Pinpoint the cell where the given text exists, returning its [x, y] midpoint coordinate. 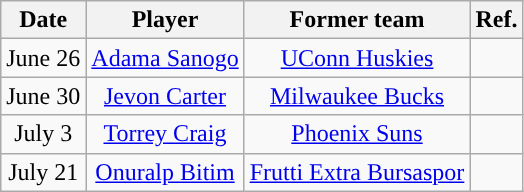
Date [44, 20]
July 21 [44, 172]
Jevon Carter [165, 96]
July 3 [44, 134]
Ref. [496, 20]
Adama Sanogo [165, 58]
Frutti Extra Bursaspor [357, 172]
Former team [357, 20]
Onuralp Bitim [165, 172]
June 30 [44, 96]
Phoenix Suns [357, 134]
June 26 [44, 58]
Player [165, 20]
UConn Huskies [357, 58]
Torrey Craig [165, 134]
Milwaukee Bucks [357, 96]
